Output the (x, y) coordinate of the center of the cell containing the given text.  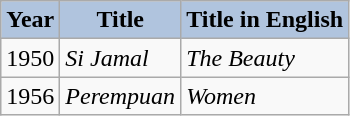
1956 (30, 96)
Perempuan (120, 96)
Title (120, 20)
Year (30, 20)
Si Jamal (120, 58)
Title in English (265, 20)
The Beauty (265, 58)
1950 (30, 58)
Women (265, 96)
